Provide the (x, y) coordinate of the cell's center where the given text is located.  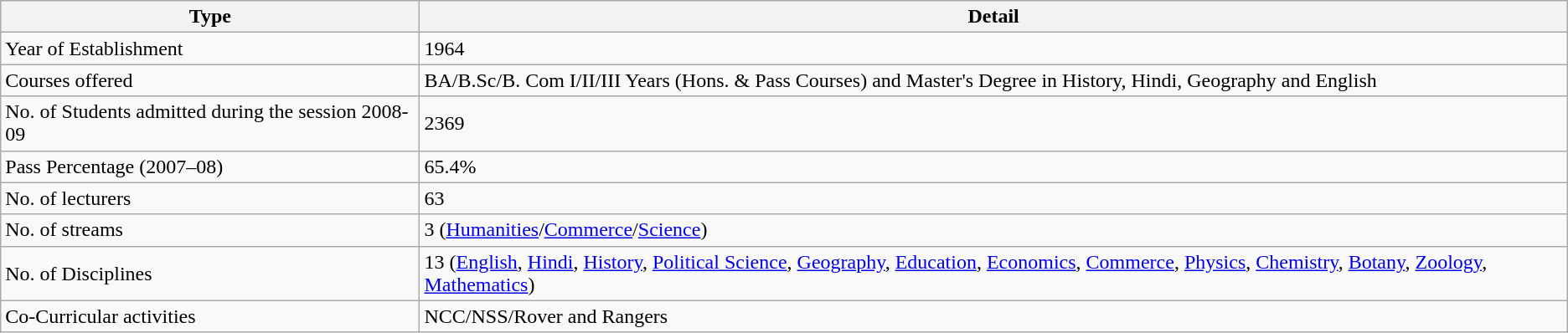
BA/B.Sc/B. Com I/II/III Years (Hons. & Pass Courses) and Master's Degree in History, Hindi, Geography and English (993, 80)
Co-Curricular activities (210, 316)
Type (210, 17)
Pass Percentage (2007–08) (210, 166)
No. of Disciplines (210, 273)
63 (993, 198)
Year of Establishment (210, 49)
1964 (993, 49)
No. of lecturers (210, 198)
65.4% (993, 166)
NCC/NSS/Rover and Rangers (993, 316)
Detail (993, 17)
3 (Humanities/Commerce/Science) (993, 230)
2369 (993, 124)
No. of streams (210, 230)
No. of Students admitted during the session 2008-09 (210, 124)
Courses offered (210, 80)
13 (English, Hindi, History, Political Science, Geography, Education, Economics, Commerce, Physics, Chemistry, Botany, Zoology, Mathematics) (993, 273)
